Return the (X, Y) coordinate for the center point of the cell that contains the specified text.  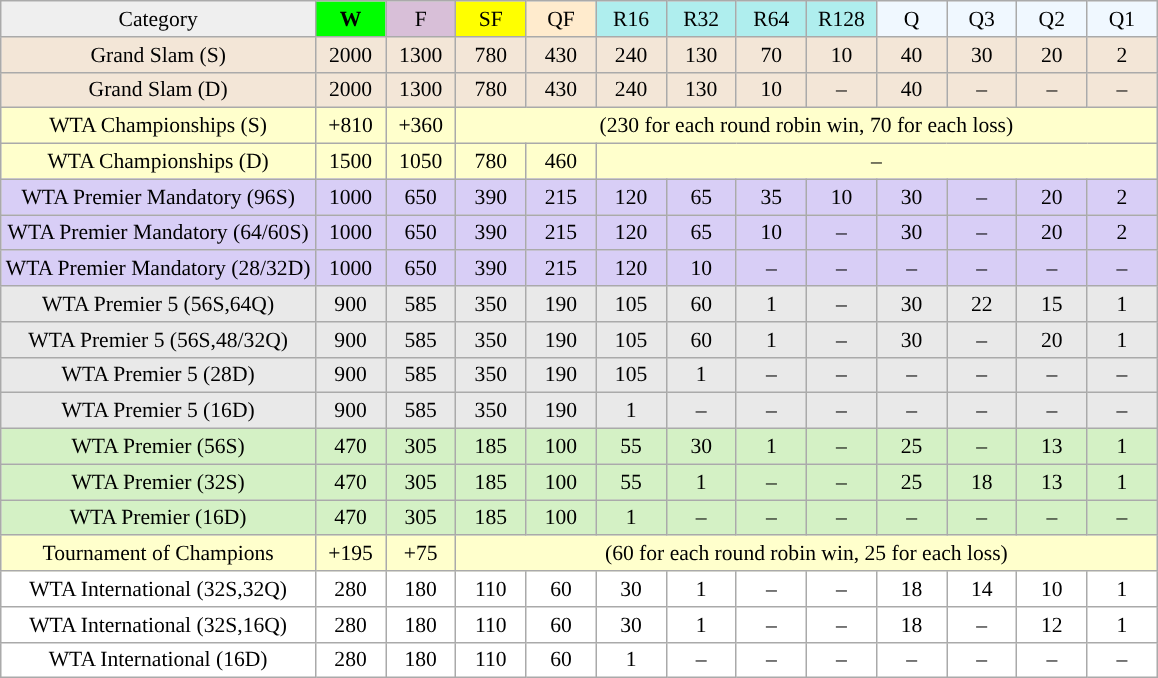
WTA Premier 5 (16D) (158, 411)
WTA Championships (S) (158, 126)
+75 (421, 554)
WTA Premier (56S) (158, 447)
12 (1052, 625)
460 (561, 162)
1500 (350, 162)
WTA Premier Mandatory (96S) (158, 197)
Tournament of Champions (158, 554)
F (421, 19)
35 (771, 197)
(230 for each round robin win, 70 for each loss) (806, 126)
Grand Slam (S) (158, 55)
SF (491, 19)
Grand Slam (D) (158, 90)
+195 (350, 554)
14 (982, 589)
QF (561, 19)
WTA International (16D) (158, 660)
+360 (421, 126)
R32 (701, 19)
WTA Championships (D) (158, 162)
WTA International (32S,16Q) (158, 625)
R128 (841, 19)
(60 for each round robin win, 25 for each loss) (806, 554)
70 (771, 55)
22 (982, 304)
1050 (421, 162)
R64 (771, 19)
WTA Premier 5 (28D) (158, 375)
15 (1052, 304)
WTA Premier Mandatory (64/60S) (158, 233)
Q3 (982, 19)
+810 (350, 126)
Q1 (1122, 19)
WTA Premier Mandatory (28/32D) (158, 269)
Q2 (1052, 19)
Q (911, 19)
WTA Premier 5 (56S,48/32Q) (158, 340)
R16 (631, 19)
W (350, 19)
WTA Premier (16D) (158, 518)
WTA Premier 5 (56S,64Q) (158, 304)
WTA International (32S,32Q) (158, 589)
Category (158, 19)
WTA Premier (32S) (158, 482)
